Return the (x, y) coordinate for the center point of the cell that contains the specified text.  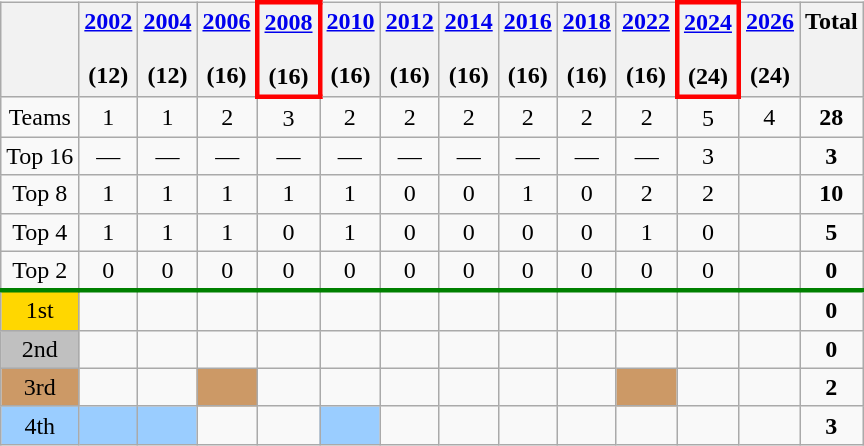
3rd (40, 387)
28 (832, 117)
Top 4 (40, 232)
Top 2 (40, 271)
2006 (16) (228, 50)
10 (832, 194)
2022 (16) (646, 50)
Top 8 (40, 194)
Total (832, 50)
2002 (12) (108, 50)
4 (770, 117)
Top 16 (40, 156)
1st (40, 311)
2018 (16) (586, 50)
2004 (12) (168, 50)
2024 (24) (708, 50)
2016 (16) (528, 50)
4th (40, 425)
2nd (40, 349)
Teams (40, 117)
2012 (16) (410, 50)
2010 (16) (350, 50)
2008 (16) (288, 50)
2014 (16) (468, 50)
2026 (24) (770, 50)
